Find where the given text appears and provide that cell's center as (x, y) coordinate. 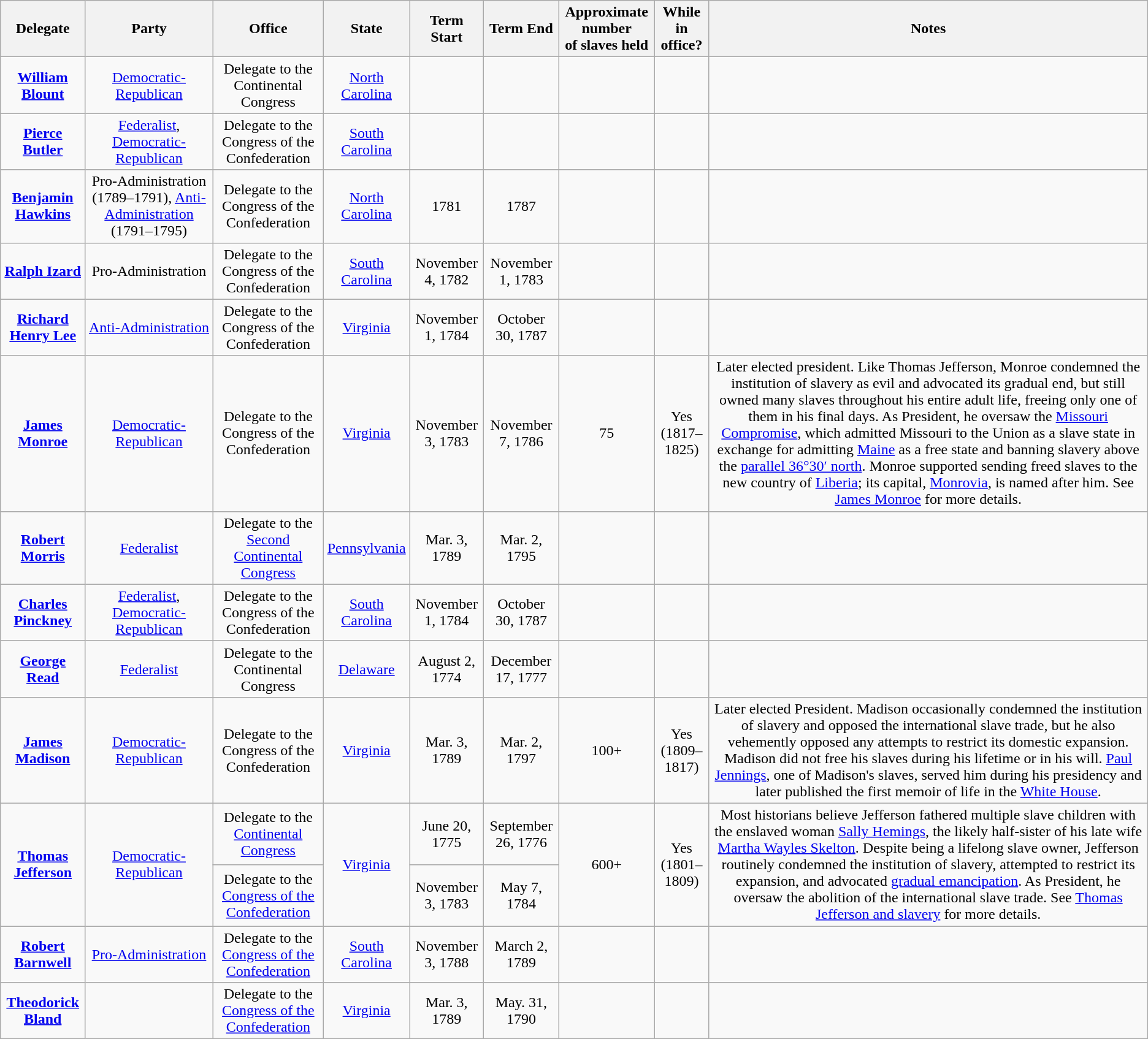
Ralph Izard (43, 271)
Yes (1809–1817) (682, 750)
Delaware (367, 669)
James Madison (43, 750)
November 7, 1786 (521, 433)
Thomas Jefferson (43, 864)
Notes (928, 29)
Robert Morris (43, 548)
Term Start (446, 29)
1781 (446, 206)
June 20, 1775 (446, 834)
August 2, 1774 (446, 669)
George Read (43, 669)
1787 (521, 206)
William Blount (43, 85)
November 3, 1788 (446, 954)
Mar. 2, 1795 (521, 548)
May 7, 1784 (521, 895)
Approximate numberof slaves held (607, 29)
75 (607, 433)
November 1, 1783 (521, 271)
Yes (1817–1825) (682, 433)
Benjamin Hawkins (43, 206)
While in office? (682, 29)
December 17, 1777 (521, 669)
March 2, 1789 (521, 954)
Robert Barnwell (43, 954)
Delegate (43, 29)
Charles Pinckney (43, 612)
Office (268, 29)
Pennsylvania (367, 548)
Pierce Butler (43, 142)
State (367, 29)
Richard Henry Lee (43, 327)
September 26, 1776 (521, 834)
Delegate to theSecond Continental Congress (268, 548)
Pro-Administration (1789–1791), Anti-Administration (1791–1795) (150, 206)
Yes (1801–1809) (682, 864)
Term End (521, 29)
Mar. 2, 1797 (521, 750)
November 4, 1782 (446, 271)
Anti-Administration (150, 327)
May. 31, 1790 (521, 1011)
Party (150, 29)
600+ (607, 864)
100+ (607, 750)
James Monroe (43, 433)
Theodorick Bland (43, 1011)
